Extract the [x, y] coordinate from the center of the cell holding the provided text.  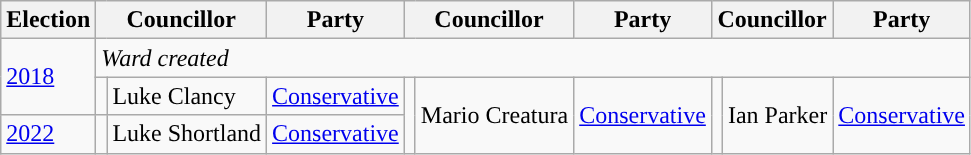
Ian Parker [777, 115]
Election [48, 20]
Ward created [534, 58]
Luke Clancy [187, 96]
2018 [48, 77]
2022 [48, 134]
Luke Shortland [187, 134]
Mario Creatura [494, 115]
